Output the [X, Y] coordinate of the center of the cell containing the given text.  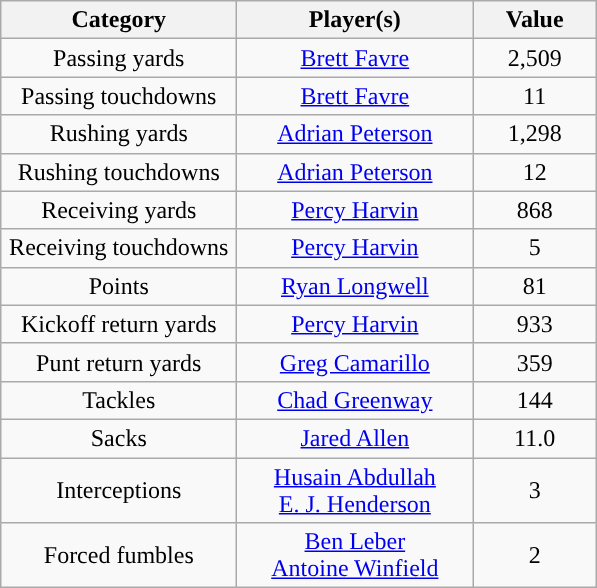
Category [119, 20]
Husain AbdullahE. J. Henderson [355, 490]
Greg Camarillo [355, 362]
Passing yards [119, 58]
Rushing yards [119, 134]
Player(s) [355, 20]
Sacks [119, 438]
1,298 [535, 134]
Kickoff return yards [119, 324]
12 [535, 172]
Interceptions [119, 490]
359 [535, 362]
Chad Greenway [355, 400]
Ben LeberAntoine Winfield [355, 556]
Ryan Longwell [355, 286]
868 [535, 210]
Rushing touchdowns [119, 172]
11 [535, 96]
11.0 [535, 438]
933 [535, 324]
Passing touchdowns [119, 96]
Receiving touchdowns [119, 248]
3 [535, 490]
Points [119, 286]
Value [535, 20]
Tackles [119, 400]
Punt return yards [119, 362]
2 [535, 556]
81 [535, 286]
Receiving yards [119, 210]
144 [535, 400]
Jared Allen [355, 438]
2,509 [535, 58]
Forced fumbles [119, 556]
5 [535, 248]
